Pinpoint the cell where the given text exists, returning its (X, Y) midpoint coordinate. 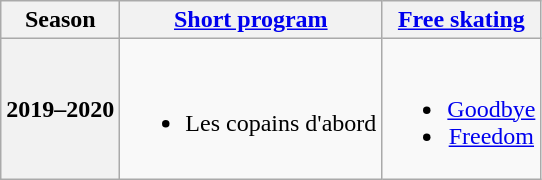
Season (60, 20)
Les copains d'abord (251, 109)
2019–2020 (60, 109)
Short program (251, 20)
Free skating (462, 20)
Goodbye Freedom (462, 109)
